From the cell containing the given text, extract its center point as (X, Y) coordinate. 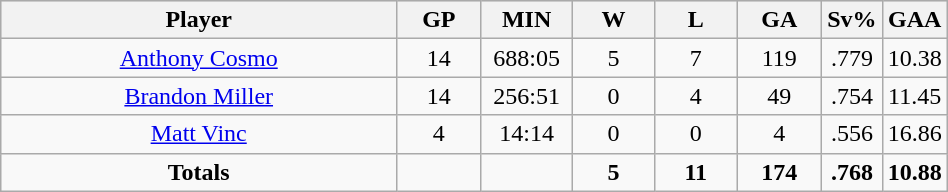
GP (439, 20)
.754 (852, 96)
MIN (526, 20)
Anthony Cosmo (199, 58)
10.88 (914, 172)
174 (780, 172)
11 (696, 172)
W (613, 20)
49 (780, 96)
GA (780, 20)
Brandon Miller (199, 96)
10.38 (914, 58)
7 (696, 58)
GAA (914, 20)
.556 (852, 134)
.768 (852, 172)
14:14 (526, 134)
688:05 (526, 58)
Player (199, 20)
256:51 (526, 96)
Matt Vinc (199, 134)
.779 (852, 58)
119 (780, 58)
Totals (199, 172)
16.86 (914, 134)
11.45 (914, 96)
L (696, 20)
Sv% (852, 20)
